Find where the given text appears and provide that cell's center as (x, y) coordinate. 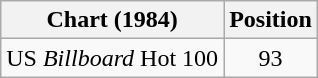
Position (271, 20)
Chart (1984) (112, 20)
US Billboard Hot 100 (112, 58)
93 (271, 58)
